From the cell containing the given text, extract its center point as (X, Y) coordinate. 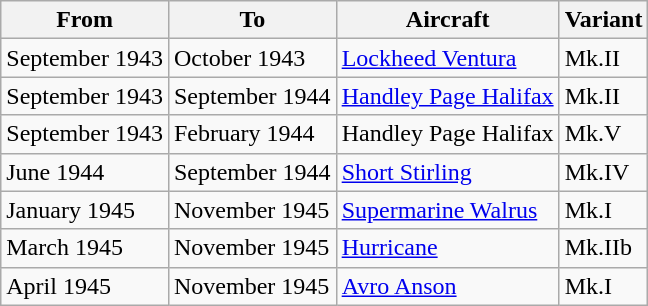
Supermarine Walrus (448, 210)
Hurricane (448, 248)
April 1945 (85, 286)
Variant (604, 20)
January 1945 (85, 210)
June 1944 (85, 172)
Mk.IV (604, 172)
Short Stirling (448, 172)
February 1944 (252, 134)
From (85, 20)
To (252, 20)
Lockheed Ventura (448, 58)
March 1945 (85, 248)
Mk.V (604, 134)
Aircraft (448, 20)
October 1943 (252, 58)
Avro Anson (448, 286)
Mk.IIb (604, 248)
